Return (X, Y) of the center of cell containing provided text 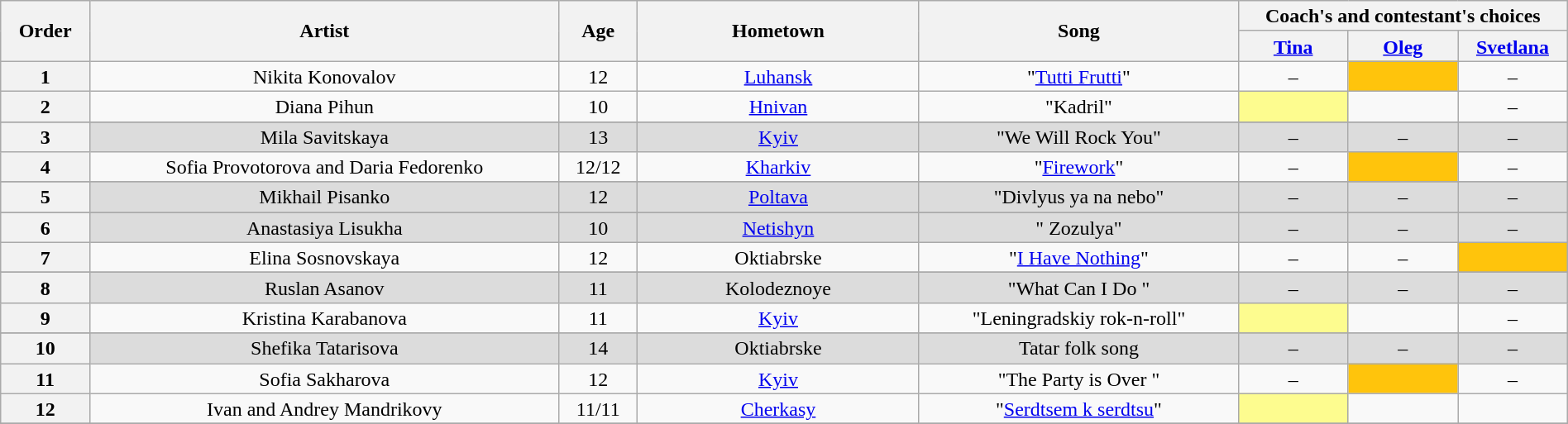
4 (45, 167)
Artist (324, 31)
Anastasiya Lisukha (324, 228)
Mikhail Pisanko (324, 197)
Kolodeznoye (777, 288)
3 (45, 137)
"What Can I Do " (1078, 288)
Age (598, 31)
13 (598, 137)
Luhansk (777, 76)
Netishyn (777, 228)
12/12 (598, 167)
"Tutti Frutti" (1078, 76)
Sofia Provotorova and Daria Fedorenko (324, 167)
Hometown (777, 31)
Tina (1293, 46)
Sofia Sakharova (324, 379)
Order (45, 31)
Ruslan Asanov (324, 288)
Song (1078, 31)
Nikita Konovalov (324, 76)
14 (598, 349)
2 (45, 106)
8 (45, 288)
Poltava (777, 197)
Coach's and contestant's choices (1403, 17)
Shefika Tatarisova (324, 349)
"I Have Nothing" (1078, 258)
9 (45, 317)
6 (45, 228)
Svetlana (1513, 46)
11/11 (598, 408)
Cherkasy (777, 408)
Diana Pihun (324, 106)
"We Will Rock You" (1078, 137)
Oleg (1403, 46)
Elina Sosnovskaya (324, 258)
"Leningradskiy rok-n-roll" (1078, 317)
5 (45, 197)
Kristina Karabanova (324, 317)
"Firework" (1078, 167)
7 (45, 258)
"The Party is Over " (1078, 379)
Ivan and Andrey Mandrikovy (324, 408)
"Kadril" (1078, 106)
1 (45, 76)
"Serdtsem k serdtsu" (1078, 408)
Tatar folk song (1078, 349)
Mila Savitskaya (324, 137)
" Zozulya" (1078, 228)
Kharkiv (777, 167)
Hnivan (777, 106)
"Divlyus ya na nebo" (1078, 197)
